Return (x, y) of the center of cell containing provided text 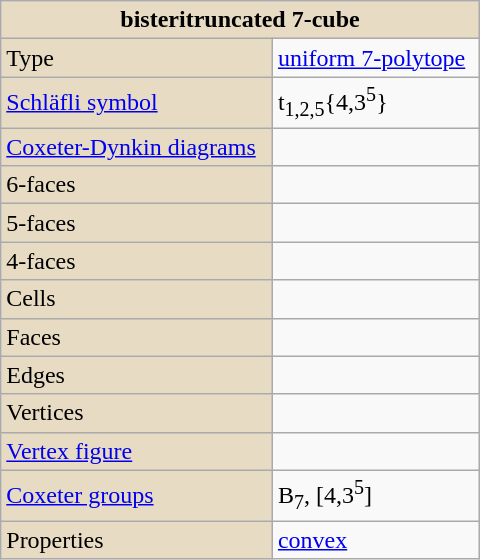
Properties (137, 540)
bisteritruncated 7-cube (240, 20)
Vertices (137, 413)
B7, [4,35] (376, 496)
convex (376, 540)
4-faces (137, 261)
Coxeter-Dynkin diagrams (137, 147)
uniform 7-polytope (376, 58)
Edges (137, 375)
6-faces (137, 185)
t1,2,5{4,35} (376, 102)
Vertex figure (137, 451)
Schläfli symbol (137, 102)
Coxeter groups (137, 496)
Faces (137, 337)
5-faces (137, 223)
Cells (137, 299)
Type (137, 58)
